Identify which cell holds the provided text, then report its (X, Y) central coordinate. 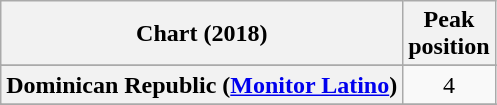
Peakposition (449, 34)
Dominican Republic (Monitor Latino) (202, 85)
Chart (2018) (202, 34)
4 (449, 85)
